Detect which cell encompasses the target text, then output its [x, y] center coordinate. 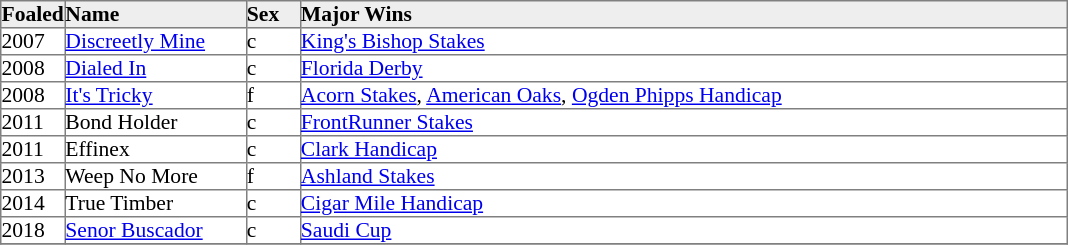
Clark Handicap [683, 150]
Cigar Mile Handicap [683, 204]
King's Bishop Stakes [683, 42]
Saudi Cup [683, 230]
True Timber [156, 204]
Sex [273, 14]
It's Tricky [156, 96]
Bond Holder [156, 122]
Acorn Stakes, American Oaks, Ogden Phipps Handicap [683, 96]
Ashland Stakes [683, 176]
Foaled [33, 14]
Major Wins [683, 14]
2007 [33, 42]
Effinex [156, 150]
FrontRunner Stakes [683, 122]
2014 [33, 204]
Weep No More [156, 176]
Florida Derby [683, 68]
Senor Buscador [156, 230]
Dialed In [156, 68]
2018 [33, 230]
Discreetly Mine [156, 42]
2013 [33, 176]
Name [156, 14]
